Detect which cell encompasses the target text, then output its [x, y] center coordinate. 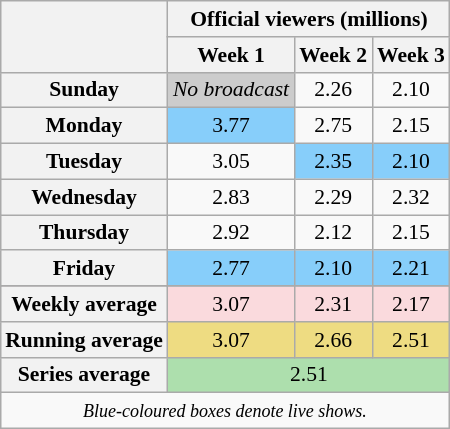
Week 3 [411, 55]
2.35 [333, 162]
Official viewers (millions) [309, 19]
2.92 [231, 233]
Friday [84, 269]
2.21 [411, 269]
2.77 [231, 269]
2.26 [333, 90]
Sunday [84, 90]
Running average [84, 340]
No broadcast [231, 90]
2.83 [231, 197]
2.66 [333, 340]
3.77 [231, 126]
Weekly average [84, 304]
Wednesday [84, 197]
Week 2 [333, 55]
2.31 [333, 304]
2.12 [333, 233]
2.75 [333, 126]
3.05 [231, 162]
Monday [84, 126]
Series average [84, 375]
Thursday [84, 233]
2.17 [411, 304]
2.32 [411, 197]
2.29 [333, 197]
Blue-coloured boxes denote live shows. [225, 411]
Tuesday [84, 162]
Week 1 [231, 55]
